Locate the cell with the specified text and output its [x, y] center coordinate. 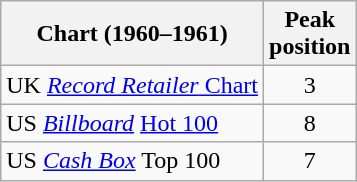
7 [310, 161]
US Cash Box Top 100 [132, 161]
8 [310, 123]
3 [310, 85]
Chart (1960–1961) [132, 34]
Peakposition [310, 34]
US Billboard Hot 100 [132, 123]
UK Record Retailer Chart [132, 85]
